Identify which cell holds the provided text, then report its [x, y] central coordinate. 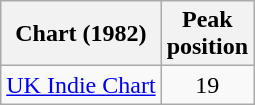
UK Indie Chart [81, 85]
19 [207, 85]
Chart (1982) [81, 34]
Peakposition [207, 34]
